Determine the [X, Y] coordinate at the center of the cell enclosing the given text.  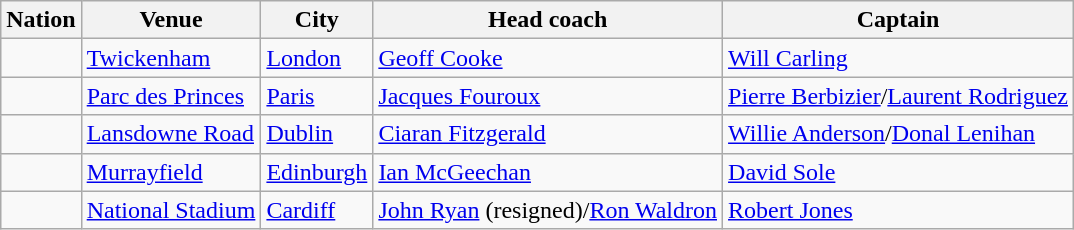
Will Carling [898, 58]
Cardiff [317, 210]
Parc des Princes [171, 96]
Dublin [317, 134]
Captain [898, 20]
Robert Jones [898, 210]
City [317, 20]
Ciaran Fitzgerald [548, 134]
London [317, 58]
Paris [317, 96]
Geoff Cooke [548, 58]
Jacques Fouroux [548, 96]
David Sole [898, 172]
Nation [41, 20]
Pierre Berbizier/Laurent Rodriguez [898, 96]
Lansdowne Road [171, 134]
Head coach [548, 20]
Ian McGeechan [548, 172]
Twickenham [171, 58]
Willie Anderson/Donal Lenihan [898, 134]
Venue [171, 20]
John Ryan (resigned)/Ron Waldron [548, 210]
National Stadium [171, 210]
Murrayfield [171, 172]
Edinburgh [317, 172]
